Pinpoint the cell where the given text exists, returning its (x, y) midpoint coordinate. 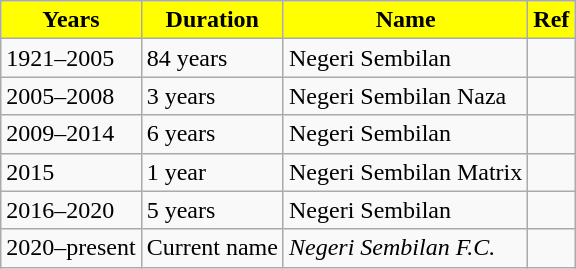
Current name (212, 248)
84 years (212, 58)
1 year (212, 172)
Negeri Sembilan Naza (405, 96)
Negeri Sembilan Matrix (405, 172)
2016–2020 (71, 210)
2020–present (71, 248)
2015 (71, 172)
6 years (212, 134)
Years (71, 20)
2005–2008 (71, 96)
3 years (212, 96)
Name (405, 20)
1921–2005 (71, 58)
2009–2014 (71, 134)
Ref (552, 20)
Duration (212, 20)
Negeri Sembilan F.C. (405, 248)
5 years (212, 210)
